Pinpoint the cell where the given text exists, returning its [X, Y] midpoint coordinate. 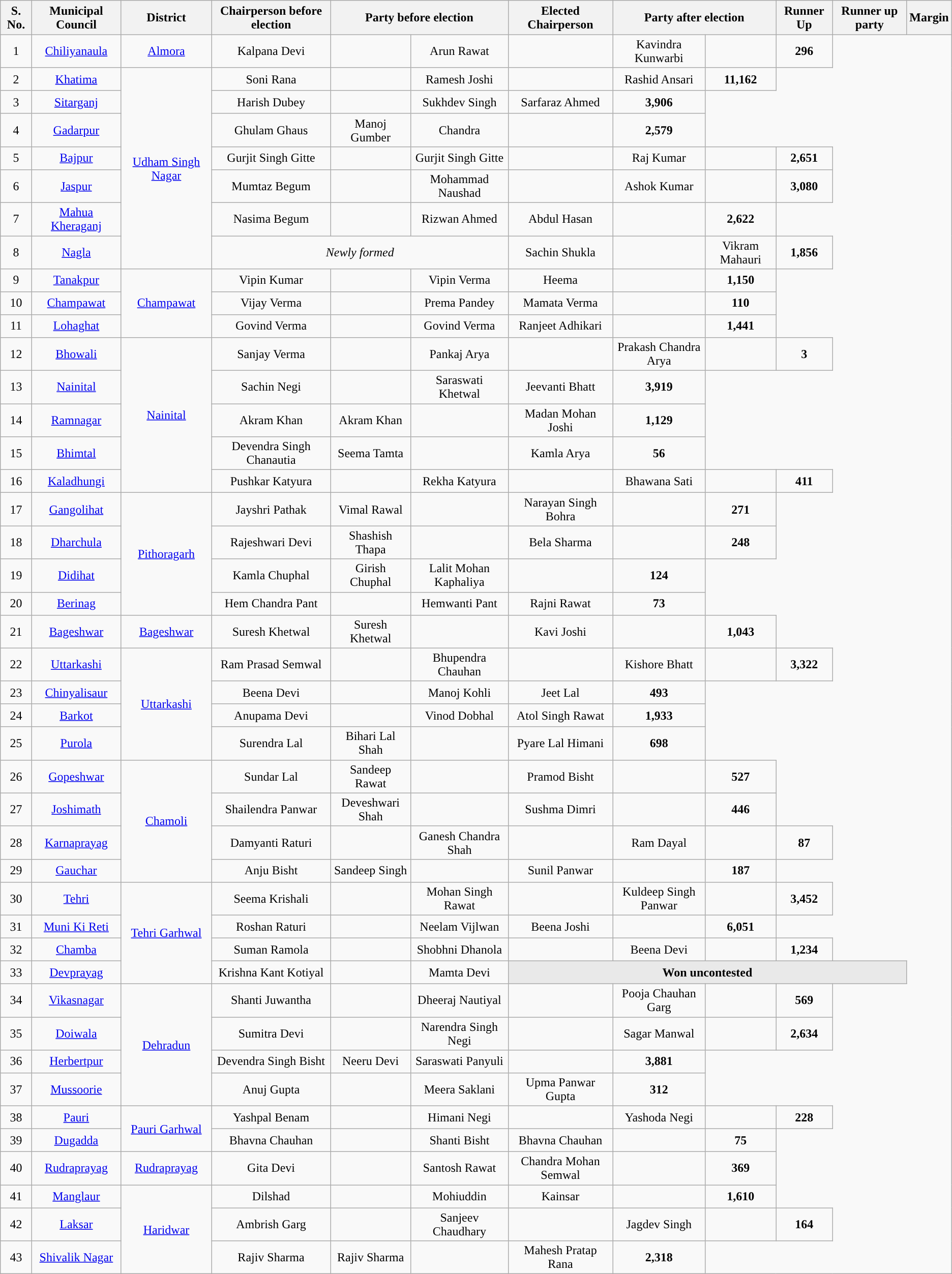
District [167, 18]
Vijay Verma [271, 303]
Chamba [76, 949]
Pauri [76, 1118]
Mamata Verma [560, 303]
32 [16, 949]
Elected Chairperson [560, 18]
Shanti Juwantha [271, 1000]
Khatima [76, 79]
Barkot [76, 715]
Yashpal Benam [271, 1118]
Ranjeet Adhikari [560, 327]
Shobhni Dhanola [460, 949]
3,080 [805, 186]
Saraswati Khetwal [460, 388]
Ram Prasad Semwal [271, 664]
43 [16, 1257]
Atol Singh Rawat [560, 715]
Chandra [460, 130]
Karnaprayag [76, 842]
Suman Ramola [271, 949]
Neelam Vijlwan [460, 927]
24 [16, 715]
11 [16, 327]
1,234 [805, 949]
164 [805, 1225]
Doiwala [76, 1033]
Chinyalisaur [76, 693]
6,051 [740, 927]
1 [16, 51]
3,322 [805, 664]
Nagla [76, 252]
Sushma Dimri [560, 810]
Chairperson before election [271, 18]
Gadarpur [76, 130]
Ramesh Joshi [460, 79]
Meera Saklani [460, 1089]
569 [805, 1000]
Surendra Lal [271, 744]
Dehradun [167, 1045]
Udham Singh Nagar [167, 168]
2,579 [659, 130]
Kaladhungi [76, 481]
110 [740, 303]
56 [659, 454]
Joshimath [76, 810]
Narendra Singh Negi [460, 1033]
1,441 [740, 327]
Sarfaraz Ahmed [560, 102]
Narayan Singh Bohra [560, 510]
Mahesh Pratap Rana [560, 1257]
25 [16, 744]
Seema Tamta [371, 454]
493 [659, 693]
Chandra Mohan Semwal [560, 1169]
8 [16, 252]
Anupama Devi [271, 715]
Kavi Joshi [560, 632]
Pankaj Arya [460, 354]
Rekha Katyura [460, 481]
28 [16, 842]
Prakash Chandra Arya [659, 354]
9 [16, 281]
Hem Chandra Pant [271, 603]
Tehri [76, 898]
Dheeraj Nautiyal [460, 1000]
Nasima Begum [271, 219]
35 [16, 1033]
Party after election [695, 18]
187 [740, 871]
5 [16, 158]
Shivalik Nagar [76, 1257]
Gopeshwar [76, 776]
23 [16, 693]
11,162 [740, 79]
Sanjay Verma [271, 354]
33 [16, 972]
271 [740, 510]
26 [16, 776]
1,150 [740, 281]
18 [16, 542]
Chamoli [167, 821]
Kuldeep Singh Panwar [659, 898]
4 [16, 130]
12 [16, 354]
527 [740, 776]
1,856 [805, 252]
Mohiuddin [460, 1196]
21 [16, 632]
Sundar Lal [271, 776]
Bhawana Sati [659, 481]
Krishna Kant Kotiyal [271, 972]
Kishore Bhatt [659, 664]
Ashok Kumar [659, 186]
Devendra Singh Bisht [271, 1062]
Runner up party [870, 18]
Vimal Rawal [371, 510]
Tanakpur [76, 281]
Pooja Chauhan Garg [659, 1000]
Shashish Thapa [371, 542]
Abdul Hasan [560, 219]
Ram Dayal [659, 842]
Harish Dubey [271, 102]
40 [16, 1169]
Rizwan Ahmed [460, 219]
2 [16, 79]
14 [16, 420]
Sachin Negi [271, 388]
Kamla Arya [560, 454]
Seema Krishali [271, 898]
Yashoda Negi [659, 1118]
Kavindra Kunwarbi [659, 51]
Mumtaz Begum [271, 186]
Runner Up [805, 18]
Vikram Mahauri [740, 252]
Soni Rana [271, 79]
Raj Kumar [659, 158]
Prema Pandey [460, 303]
17 [16, 510]
Mussoorie [76, 1089]
10 [16, 303]
Bela Sharma [560, 542]
Rajni Rawat [560, 603]
Municipal Council [76, 18]
42 [16, 1225]
Lalit Mohan Kaphaliya [460, 576]
Kainsar [560, 1196]
446 [740, 810]
Berinag [76, 603]
Ghulam Ghaus [271, 130]
Damyanti Raturi [271, 842]
6 [16, 186]
31 [16, 927]
Haridwar [167, 1230]
1,610 [740, 1196]
Saraswati Panyuli [460, 1062]
3,906 [659, 102]
S. No. [16, 18]
30 [16, 898]
Anuj Gupta [271, 1089]
Hemwanti Pant [460, 603]
Vipin Verma [460, 281]
Herbertpur [76, 1062]
Sunil Panwar [560, 871]
Anju Bisht [271, 871]
Madan Mohan Joshi [560, 420]
Devendra Singh Chanautia [271, 454]
Sagar Manwal [659, 1033]
Mamta Devi [460, 972]
Ambrish Garg [271, 1225]
1,043 [740, 632]
75 [740, 1140]
Sukhdev Singh [460, 102]
Beena Joshi [560, 927]
Pithoragarh [167, 554]
87 [805, 842]
Jeevanti Bhatt [560, 388]
Bhimtal [76, 454]
296 [805, 51]
Upma Panwar Gupta [560, 1089]
Mahua Kheraganj [76, 219]
Neeru Devi [371, 1062]
Margin [930, 18]
16 [16, 481]
Heema [560, 281]
37 [16, 1089]
Himani Negi [460, 1118]
Gauchar [76, 871]
Santosh Rawat [460, 1169]
Purola [76, 744]
Sitarganj [76, 102]
2,622 [740, 219]
Devprayag [76, 972]
Shanti Bisht [460, 1140]
41 [16, 1196]
2,634 [805, 1033]
Bihari Lal Shah [371, 744]
Vipin Kumar [271, 281]
22 [16, 664]
3,452 [805, 898]
Ramnagar [76, 420]
Manoj Gumber [371, 130]
Gangolihat [76, 510]
Dharchula [76, 542]
1,933 [659, 715]
3,919 [659, 388]
Sandeep Rawat [371, 776]
Sumitra Devi [271, 1033]
Pyare Lal Himani [560, 744]
Sachin Shukla [560, 252]
Shailendra Panwar [271, 810]
Gita Devi [271, 1169]
Mohammad Naushad [460, 186]
36 [16, 1062]
Sandeep Singh [371, 871]
Manglaur [76, 1196]
Pramod Bisht [560, 776]
411 [805, 481]
Pushkar Katyura [271, 481]
Bhupendra Chauhan [460, 664]
Muni Ki Reti [76, 927]
Deveshwari Shah [371, 810]
73 [659, 603]
Tehri Garhwal [167, 933]
Laksar [76, 1225]
Dilshad [271, 1196]
Bajpur [76, 158]
Jaspur [76, 186]
Jagdev Singh [659, 1225]
Newly formed [360, 252]
Kamla Chuphal [271, 576]
2,318 [659, 1257]
Lohaghat [76, 327]
34 [16, 1000]
Girish Chuphal [371, 576]
Bhowali [76, 354]
27 [16, 810]
3,881 [659, 1062]
2,651 [805, 158]
13 [16, 388]
19 [16, 576]
Party before election [419, 18]
Arun Rawat [460, 51]
Manoj Kohli [460, 693]
Mohan Singh Rawat [460, 898]
7 [16, 219]
Vinod Dobhal [460, 715]
Rajeshwari Devi [271, 542]
Jayshri Pathak [271, 510]
Vikasnagar [76, 1000]
Dugadda [76, 1140]
Won uncontested [707, 972]
39 [16, 1140]
Jeet Lal [560, 693]
248 [740, 542]
1,129 [659, 420]
Pauri Garhwal [167, 1129]
Roshan Raturi [271, 927]
124 [659, 576]
698 [659, 744]
Almora [167, 51]
Rashid Ansari [659, 79]
312 [659, 1089]
Kalpana Devi [271, 51]
38 [16, 1118]
Chiliyanaula [76, 51]
228 [805, 1118]
Sanjeev Chaudhary [460, 1225]
Ganesh Chandra Shah [460, 842]
20 [16, 603]
Didihat [76, 576]
15 [16, 454]
369 [740, 1169]
29 [16, 871]
